Extract the (x, y) coordinate from the center of the cell holding the provided text.  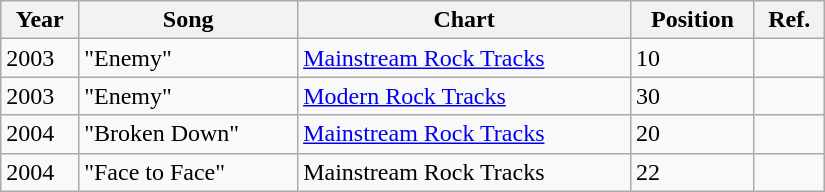
Song (188, 20)
22 (693, 172)
Chart (464, 20)
Position (693, 20)
"Broken Down" (188, 134)
30 (693, 96)
10 (693, 58)
Year (40, 20)
"Face to Face" (188, 172)
20 (693, 134)
Ref. (789, 20)
Modern Rock Tracks (464, 96)
